Extract the (x, y) coordinate from the center of the cell holding the provided text.  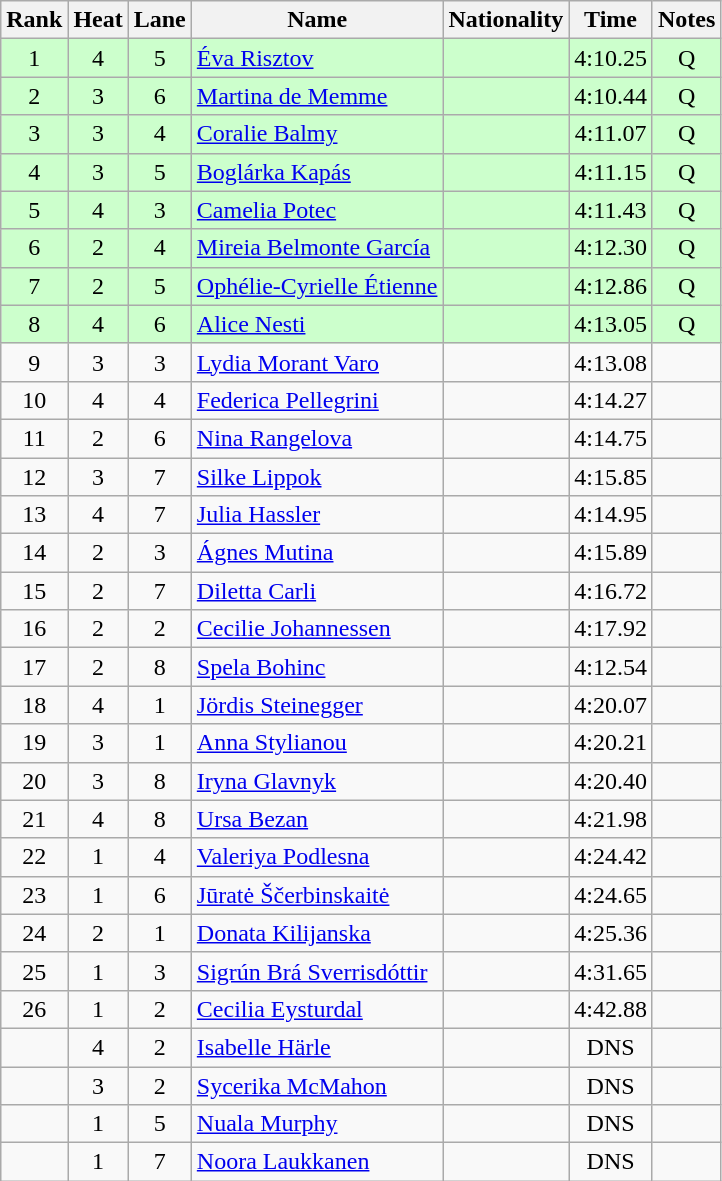
Julia Hassler (317, 515)
4:20.40 (611, 781)
4:20.07 (611, 705)
Notes (686, 20)
Heat (98, 20)
Cecilie Johannessen (317, 629)
Cecilia Eysturdal (317, 1009)
Diletta Carli (317, 591)
4:10.25 (611, 58)
4:14.27 (611, 400)
4:12.86 (611, 286)
Jūratė Ščerbinskaitė (317, 895)
Nuala Murphy (317, 1124)
15 (34, 591)
Ursa Bezan (317, 819)
Donata Kilijanska (317, 933)
4:15.89 (611, 553)
19 (34, 743)
4:15.85 (611, 477)
18 (34, 705)
Iryna Glavnyk (317, 781)
Lane (160, 20)
20 (34, 781)
Ophélie-Cyrielle Étienne (317, 286)
26 (34, 1009)
10 (34, 400)
Isabelle Härle (317, 1047)
Anna Stylianou (317, 743)
13 (34, 515)
4:24.42 (611, 857)
4:25.36 (611, 933)
4:24.65 (611, 895)
4:13.08 (611, 362)
4:20.21 (611, 743)
4:13.05 (611, 324)
Nina Rangelova (317, 438)
4:21.98 (611, 819)
24 (34, 933)
11 (34, 438)
Mireia Belmonte García (317, 248)
9 (34, 362)
4:11.43 (611, 210)
Sycerika McMahon (317, 1085)
4:11.15 (611, 172)
12 (34, 477)
25 (34, 971)
14 (34, 553)
4:12.54 (611, 667)
Jördis Steinegger (317, 705)
4:11.07 (611, 134)
4:12.30 (611, 248)
4:14.75 (611, 438)
Federica Pellegrini (317, 400)
22 (34, 857)
Éva Risztov (317, 58)
Noora Laukkanen (317, 1162)
Spela Bohinc (317, 667)
Silke Lippok (317, 477)
Martina de Memme (317, 96)
4:10.44 (611, 96)
Valeriya Podlesna (317, 857)
Rank (34, 20)
Ágnes Mutina (317, 553)
Boglárka Kapás (317, 172)
Camelia Potec (317, 210)
4:31.65 (611, 971)
Time (611, 20)
16 (34, 629)
23 (34, 895)
Coralie Balmy (317, 134)
Nationality (506, 20)
Sigrún Brá Sverrisdóttir (317, 971)
17 (34, 667)
Lydia Morant Varo (317, 362)
4:14.95 (611, 515)
4:17.92 (611, 629)
Name (317, 20)
Alice Nesti (317, 324)
21 (34, 819)
4:42.88 (611, 1009)
4:16.72 (611, 591)
